Pinpoint the cell where the given text exists, returning its [X, Y] midpoint coordinate. 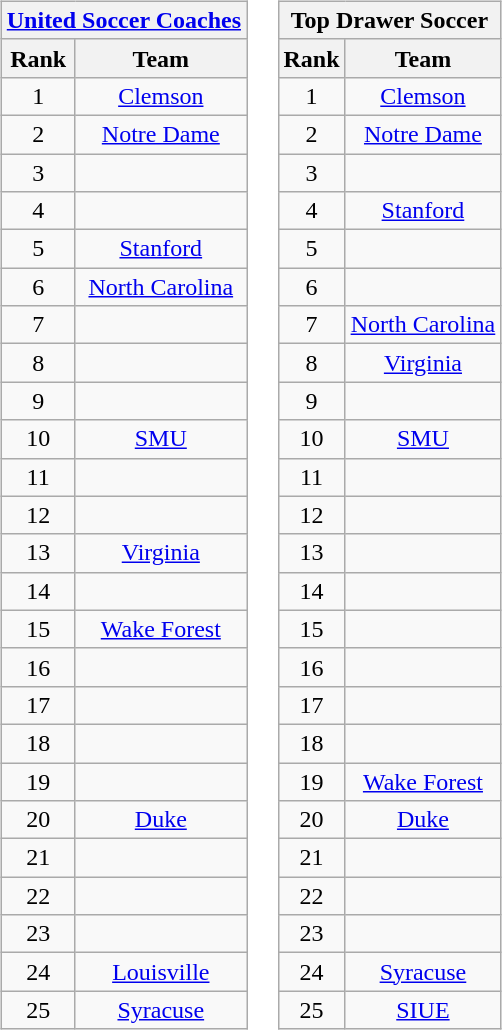
SIUE [423, 1010]
Louisville [160, 972]
United Soccer Coaches [124, 20]
Top Drawer Soccer [390, 20]
